Return the [X, Y] coordinate for the center point of the cell that contains the specified text.  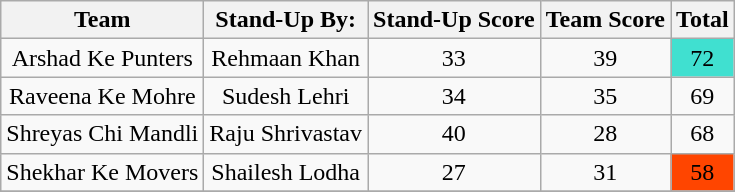
Stand-Up Score [454, 20]
Team [102, 20]
68 [703, 134]
Rehmaan Khan [286, 58]
34 [454, 96]
31 [605, 172]
39 [605, 58]
Shekhar Ke Movers [102, 172]
72 [703, 58]
33 [454, 58]
28 [605, 134]
40 [454, 134]
Shreyas Chi Mandli [102, 134]
Shailesh Lodha [286, 172]
27 [454, 172]
Sudesh Lehri [286, 96]
Stand-Up By: [286, 20]
69 [703, 96]
Raju Shrivastav [286, 134]
Total [703, 20]
58 [703, 172]
Arshad Ke Punters [102, 58]
Team Score [605, 20]
Raveena Ke Mohre [102, 96]
35 [605, 96]
